For the text-containing cell, return its midpoint in [x, y] coordinate format. 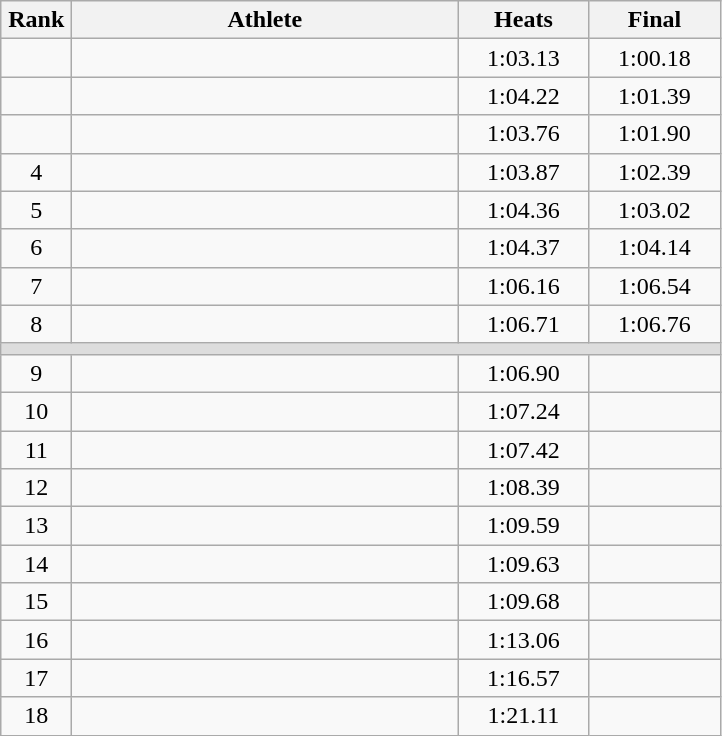
13 [36, 526]
Athlete [265, 20]
15 [36, 602]
Heats [524, 20]
1:21.11 [524, 716]
18 [36, 716]
1:06.90 [524, 373]
11 [36, 449]
1:01.39 [654, 96]
1:13.06 [524, 640]
1:06.71 [524, 324]
1:06.16 [524, 286]
1:03.02 [654, 210]
14 [36, 564]
6 [36, 248]
1:03.13 [524, 58]
1:04.22 [524, 96]
1:03.87 [524, 172]
1:09.68 [524, 602]
1:04.14 [654, 248]
4 [36, 172]
12 [36, 488]
1:01.90 [654, 134]
1:08.39 [524, 488]
1:07.42 [524, 449]
1:16.57 [524, 678]
10 [36, 411]
7 [36, 286]
1:09.59 [524, 526]
1:03.76 [524, 134]
9 [36, 373]
5 [36, 210]
1:04.37 [524, 248]
1:06.54 [654, 286]
1:04.36 [524, 210]
8 [36, 324]
1:07.24 [524, 411]
1:00.18 [654, 58]
Rank [36, 20]
1:06.76 [654, 324]
1:02.39 [654, 172]
17 [36, 678]
16 [36, 640]
1:09.63 [524, 564]
Final [654, 20]
